Locate the cell with the specified text and output its (x, y) center coordinate. 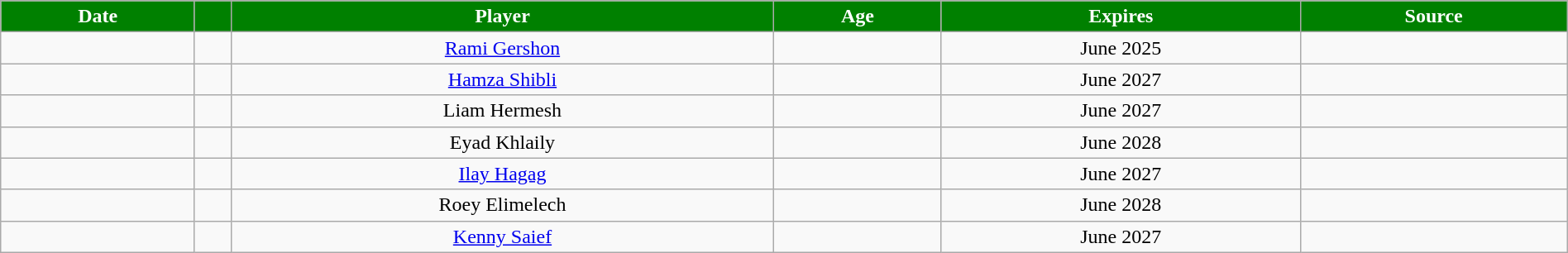
June 2025 (1121, 48)
Player (502, 17)
Liam Hermesh (502, 111)
Age (858, 17)
Rami Gershon (502, 48)
Expires (1121, 17)
Eyad Khlaily (502, 142)
Date (98, 17)
Hamza Shibli (502, 79)
Source (1434, 17)
Roey Elimelech (502, 205)
Ilay Hagag (502, 174)
Kenny Saief (502, 236)
